Extract the (x, y) coordinate from the center of the cell holding the provided text.  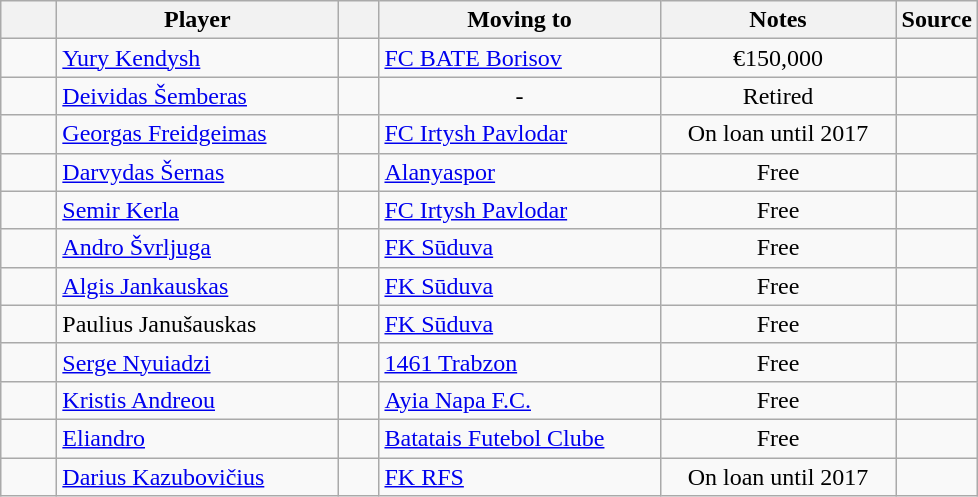
€150,000 (778, 58)
Serge Nyuiadzi (198, 362)
Batatais Futebol Clube (520, 438)
Notes (778, 20)
Darius Kazubovičius (198, 477)
Eliandro (198, 438)
Paulius Janušauskas (198, 324)
Georgas Freidgeimas (198, 134)
Ayia Napa F.C. (520, 400)
Moving to (520, 20)
Source (936, 20)
Kristis Andreou (198, 400)
FK RFS (520, 477)
Semir Kerla (198, 210)
Player (198, 20)
Alanyaspor (520, 172)
Deividas Šemberas (198, 96)
Retired (778, 96)
Algis Jankauskas (198, 286)
FC BATE Borisov (520, 58)
Andro Švrljuga (198, 248)
Darvydas Šernas (198, 172)
1461 Trabzon (520, 362)
- (520, 96)
Yury Kendysh (198, 58)
